Determine the [X, Y] coordinate at the center of the cell enclosing the given text.  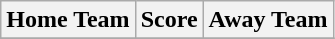
Score [169, 20]
Away Team [268, 20]
Home Team [68, 20]
